Identify which cell holds the provided text, then report its (x, y) central coordinate. 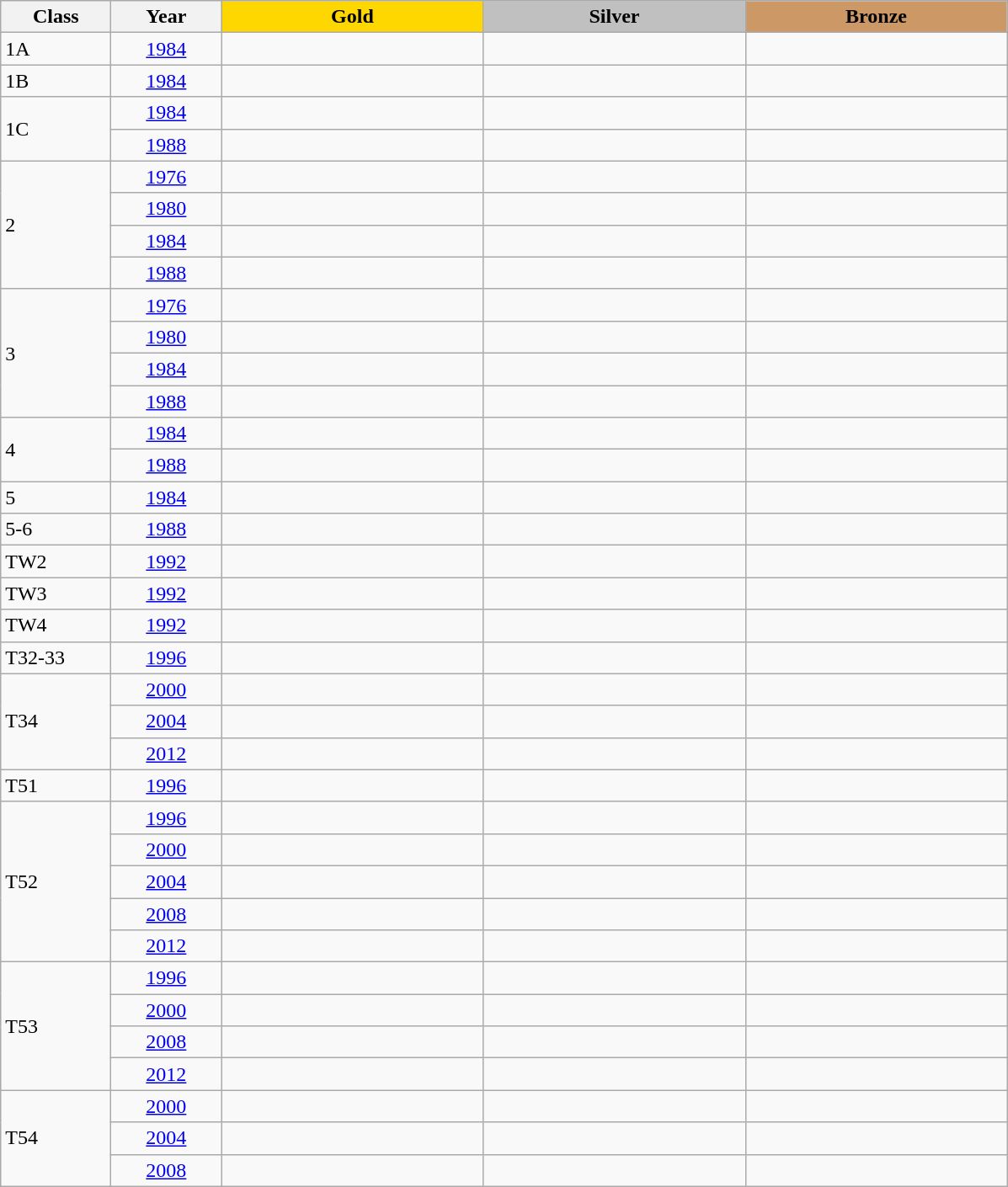
1A (56, 49)
T51 (56, 785)
2 (56, 225)
5-6 (56, 530)
TW3 (56, 593)
Gold (352, 17)
Year (167, 17)
TW2 (56, 562)
3 (56, 353)
1C (56, 129)
T52 (56, 881)
5 (56, 498)
T53 (56, 1026)
TW4 (56, 625)
1B (56, 81)
T32-33 (56, 657)
4 (56, 450)
T54 (56, 1138)
Bronze (876, 17)
Class (56, 17)
T34 (56, 721)
Silver (615, 17)
